Provide the (x, y) coordinate of the cell's center where the given text is located.  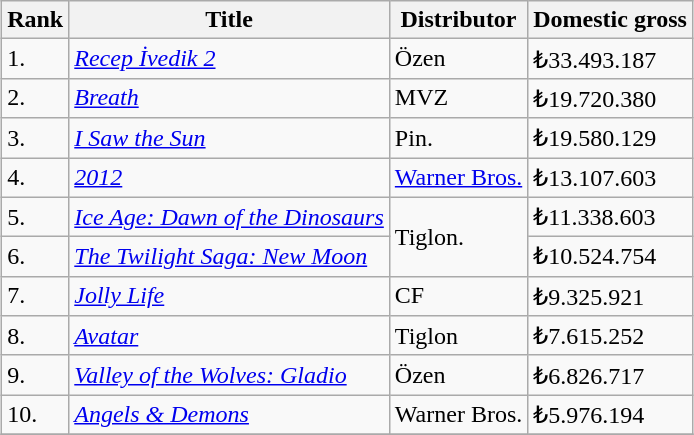
₺19.580.129 (610, 138)
8. (36, 336)
3. (36, 138)
Breath (230, 98)
The Twilight Saga: New Moon (230, 257)
9. (36, 375)
Distributor (458, 20)
Angels & Demons (230, 415)
4. (36, 178)
MVZ (458, 98)
Domestic gross (610, 20)
Recep İvedik 2 (230, 59)
1. (36, 59)
Tiglon. (458, 236)
₺10.524.754 (610, 257)
Valley of the Wolves: Gladio (230, 375)
2. (36, 98)
10. (36, 415)
I Saw the Sun (230, 138)
2012 (230, 178)
₺7.615.252 (610, 336)
Tiglon (458, 336)
₺19.720.380 (610, 98)
₺9.325.921 (610, 296)
₺5.976.194 (610, 415)
Jolly Life (230, 296)
CF (458, 296)
5. (36, 217)
Pin. (458, 138)
₺6.826.717 (610, 375)
7. (36, 296)
6. (36, 257)
Rank (36, 20)
Avatar (230, 336)
₺33.493.187 (610, 59)
Title (230, 20)
Ice Age: Dawn of the Dinosaurs (230, 217)
₺13.107.603 (610, 178)
₺11.338.603 (610, 217)
